Return the (x, y) coordinate for the center point of the cell that contains the specified text.  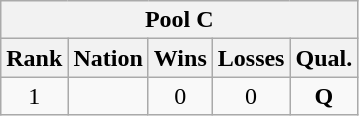
Q (324, 96)
Wins (180, 58)
1 (34, 96)
Rank (34, 58)
Losses (251, 58)
Qual. (324, 58)
Pool C (180, 20)
Nation (108, 58)
